Provide the [X, Y] coordinate of the cell's center where the given text is located.  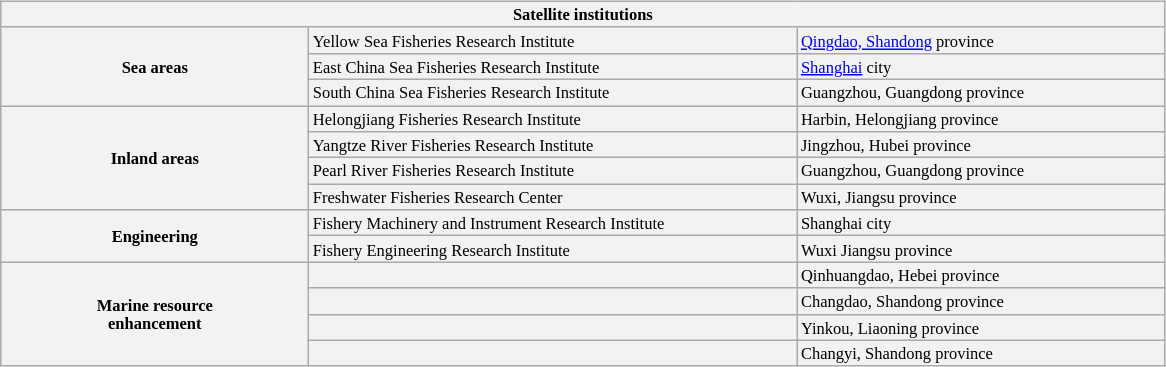
Wuxi Jiangsu province [981, 249]
Helongjiang Fisheries Research Institute [553, 119]
Wuxi, Jiangsu province [981, 197]
Inland areas [155, 158]
Jingzhou, Hubei province [981, 145]
South China Sea Fisheries Research Institute [553, 92]
Qingdao, Shandong province [981, 40]
Fishery Machinery and Instrument Research Institute [553, 223]
Changdao, Shandong province [981, 301]
Qinhuangdao, Hebei province [981, 275]
Harbin, Helongjiang province [981, 119]
Freshwater Fisheries Research Center [553, 197]
East China Sea Fisheries Research Institute [553, 66]
Engineering [155, 236]
Sea areas [155, 66]
Yinkou, Liaoning province [981, 327]
Yellow Sea Fisheries Research Institute [553, 40]
Fishery Engineering Research Institute [553, 249]
Yangtze River Fisheries Research Institute [553, 145]
Satellite institutions [583, 14]
Changyi, Shandong province [981, 353]
Marine resourceenhancement [155, 314]
Pearl River Fisheries Research Institute [553, 171]
